Output the (X, Y) coordinate of the center of the cell containing the given text.  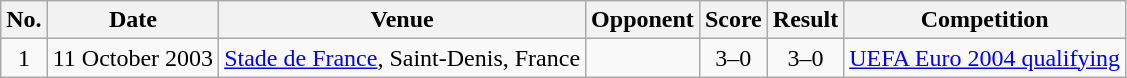
Competition (985, 20)
Date (132, 20)
UEFA Euro 2004 qualifying (985, 58)
11 October 2003 (132, 58)
No. (24, 20)
Stade de France, Saint-Denis, France (402, 58)
Result (805, 20)
Venue (402, 20)
1 (24, 58)
Score (733, 20)
Opponent (643, 20)
